Return [x, y] of the center of cell containing provided text 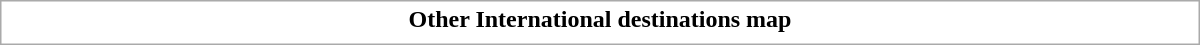
Other International destinations map [600, 19]
